Capture the cell that displays the provided text and extract its (X, Y) central coordinate. 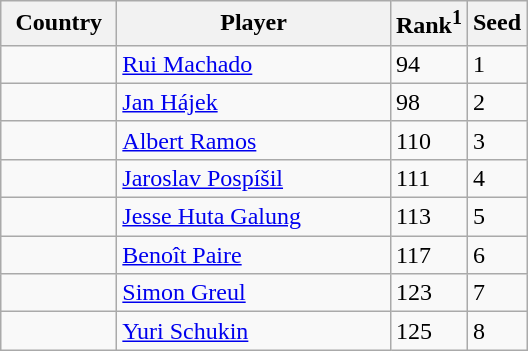
1 (496, 64)
Country (59, 24)
7 (496, 293)
Jaroslav Pospíšil (254, 178)
Albert Ramos (254, 140)
Rank1 (428, 24)
8 (496, 331)
4 (496, 178)
Rui Machado (254, 64)
2 (496, 102)
6 (496, 255)
Jesse Huta Galung (254, 217)
125 (428, 331)
Jan Hájek (254, 102)
3 (496, 140)
Player (254, 24)
123 (428, 293)
Simon Greul (254, 293)
117 (428, 255)
Benoît Paire (254, 255)
5 (496, 217)
Seed (496, 24)
Yuri Schukin (254, 331)
110 (428, 140)
111 (428, 178)
113 (428, 217)
94 (428, 64)
98 (428, 102)
